Detect which cell encompasses the target text, then output its (X, Y) center coordinate. 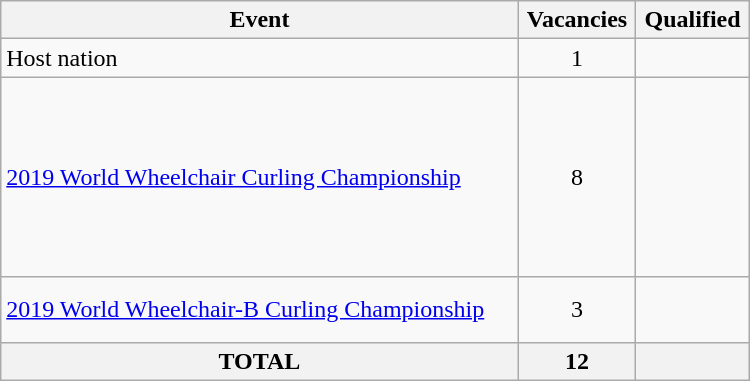
8 (577, 177)
1 (577, 58)
3 (577, 310)
2019 World Wheelchair Curling Championship (260, 177)
Vacancies (577, 20)
Host nation (260, 58)
2019 World Wheelchair-B Curling Championship (260, 310)
TOTAL (260, 361)
Qualified (692, 20)
12 (577, 361)
Event (260, 20)
